For the text-containing cell, return its midpoint in [X, Y] coordinate format. 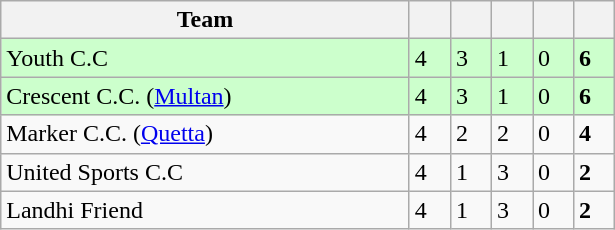
Landhi Friend [206, 210]
Crescent C.C. (Multan) [206, 96]
Youth C.C [206, 58]
Marker C.C. (Quetta) [206, 134]
United Sports C.C [206, 172]
Team [206, 20]
